Return (x, y) of the center of cell containing provided text 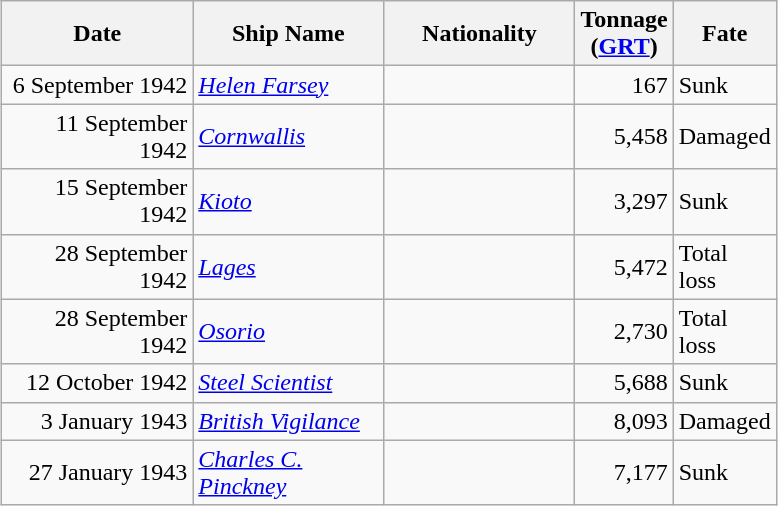
3,297 (624, 202)
5,688 (624, 383)
Fate (724, 34)
British Vigilance (288, 421)
Lages (288, 266)
Charles C. Pinckney (288, 472)
15 September 1942 (98, 202)
3 January 1943 (98, 421)
5,472 (624, 266)
5,458 (624, 136)
Tonnage(GRT) (624, 34)
Steel Scientist (288, 383)
Helen Farsey (288, 85)
Osorio (288, 332)
167 (624, 85)
Ship Name (288, 34)
11 September 1942 (98, 136)
Cornwallis (288, 136)
7,177 (624, 472)
Kioto (288, 202)
2,730 (624, 332)
27 January 1943 (98, 472)
Date (98, 34)
6 September 1942 (98, 85)
12 October 1942 (98, 383)
Nationality (480, 34)
8,093 (624, 421)
